Provide the [x, y] coordinate of the cell's center where the given text is located.  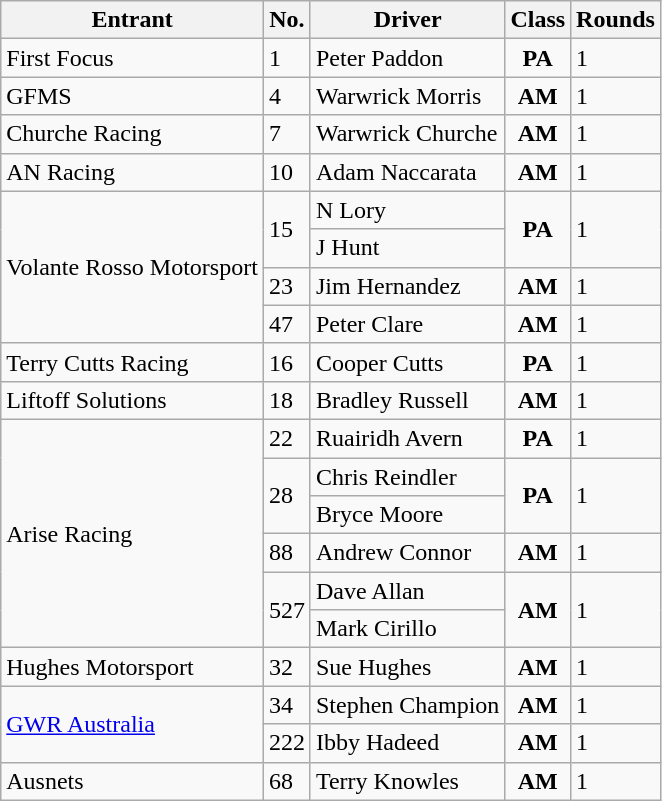
Peter Clare [407, 324]
AN Racing [132, 172]
Jim Hernandez [407, 286]
Arise Racing [132, 533]
No. [286, 20]
Liftoff Solutions [132, 400]
68 [286, 781]
N Lory [407, 210]
Hughes Motorsport [132, 667]
Dave Allan [407, 591]
23 [286, 286]
47 [286, 324]
Driver [407, 20]
Ruairidh Avern [407, 438]
16 [286, 362]
J Hunt [407, 248]
First Focus [132, 58]
Class [538, 20]
4 [286, 96]
Cooper Cutts [407, 362]
Churche Racing [132, 134]
7 [286, 134]
34 [286, 705]
Terry Cutts Racing [132, 362]
Stephen Champion [407, 705]
Ibby Hadeed [407, 743]
Bradley Russell [407, 400]
Adam Naccarata [407, 172]
Ausnets [132, 781]
88 [286, 553]
Rounds [616, 20]
Entrant [132, 20]
Sue Hughes [407, 667]
32 [286, 667]
Warwrick Morris [407, 96]
10 [286, 172]
Andrew Connor [407, 553]
222 [286, 743]
Chris Reindler [407, 477]
Warwrick Churche [407, 134]
Terry Knowles [407, 781]
GWR Australia [132, 724]
22 [286, 438]
Bryce Moore [407, 515]
18 [286, 400]
Mark Cirillo [407, 629]
15 [286, 229]
28 [286, 496]
Peter Paddon [407, 58]
527 [286, 610]
Volante Rosso Motorsport [132, 267]
GFMS [132, 96]
